Search for the cell housing the specified text and yield its [X, Y] center coordinate. 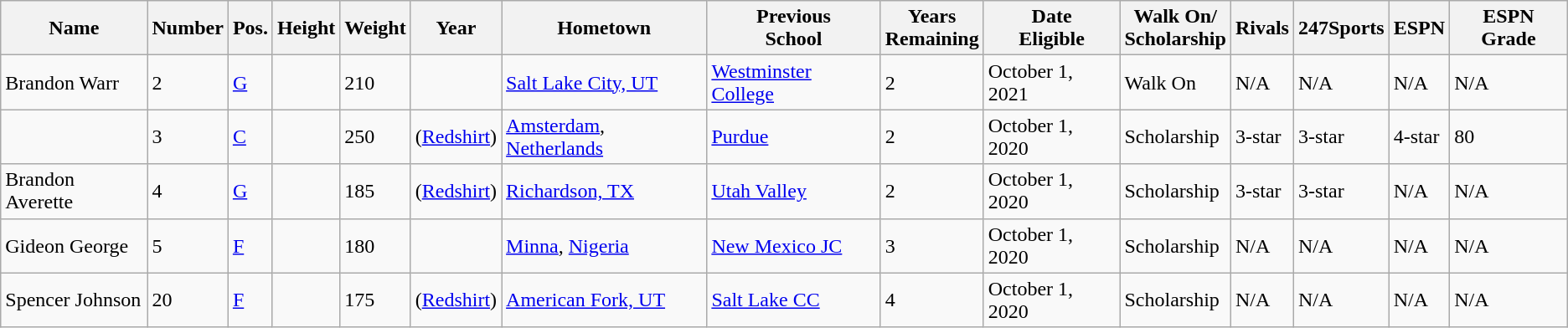
PreviousSchool [794, 28]
Walk On/Scholarship [1175, 28]
Hometown [605, 28]
Utah Valley [794, 191]
Rivals [1261, 28]
80 [1509, 137]
Westminster College [794, 82]
247Sports [1341, 28]
4-star [1419, 137]
Minna, Nigeria [605, 246]
Height [306, 28]
American Fork, UT [605, 300]
Year [456, 28]
YearsRemaining [931, 28]
Brandon Averette [74, 191]
Salt Lake City, UT [605, 82]
Weight [375, 28]
185 [375, 191]
180 [375, 246]
Spencer Johnson [74, 300]
ESPN Grade [1509, 28]
Walk On [1175, 82]
210 [375, 82]
Number [188, 28]
Pos. [250, 28]
Amsterdam, Netherlands [605, 137]
October 1, 2021 [1052, 82]
250 [375, 137]
Richardson, TX [605, 191]
Salt Lake CC [794, 300]
5 [188, 246]
Name [74, 28]
C [250, 137]
20 [188, 300]
Brandon Warr [74, 82]
175 [375, 300]
New Mexico JC [794, 246]
Gideon George [74, 246]
DateEligible [1052, 28]
ESPN [1419, 28]
Purdue [794, 137]
